Determine the (X, Y) coordinate at the center of the cell enclosing the given text.  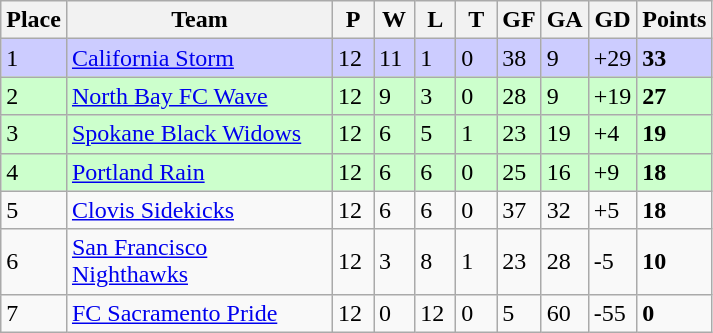
Clovis Sidekicks (199, 210)
GF (519, 20)
2 (34, 96)
L (436, 20)
-55 (612, 313)
+9 (612, 172)
60 (564, 313)
Spokane Black Widows (199, 134)
San Francisco Nighthawks (199, 262)
-5 (612, 262)
27 (674, 96)
Team (199, 20)
+19 (612, 96)
North Bay FC Wave (199, 96)
California Storm (199, 58)
33 (674, 58)
8 (436, 262)
32 (564, 210)
Points (674, 20)
Place (34, 20)
+5 (612, 210)
+4 (612, 134)
11 (394, 58)
W (394, 20)
+29 (612, 58)
FC Sacramento Pride (199, 313)
7 (34, 313)
T (476, 20)
Portland Rain (199, 172)
GD (612, 20)
P (354, 20)
38 (519, 58)
GA (564, 20)
25 (519, 172)
4 (34, 172)
16 (564, 172)
37 (519, 210)
10 (674, 262)
